Capture the cell that displays the provided text and extract its (x, y) central coordinate. 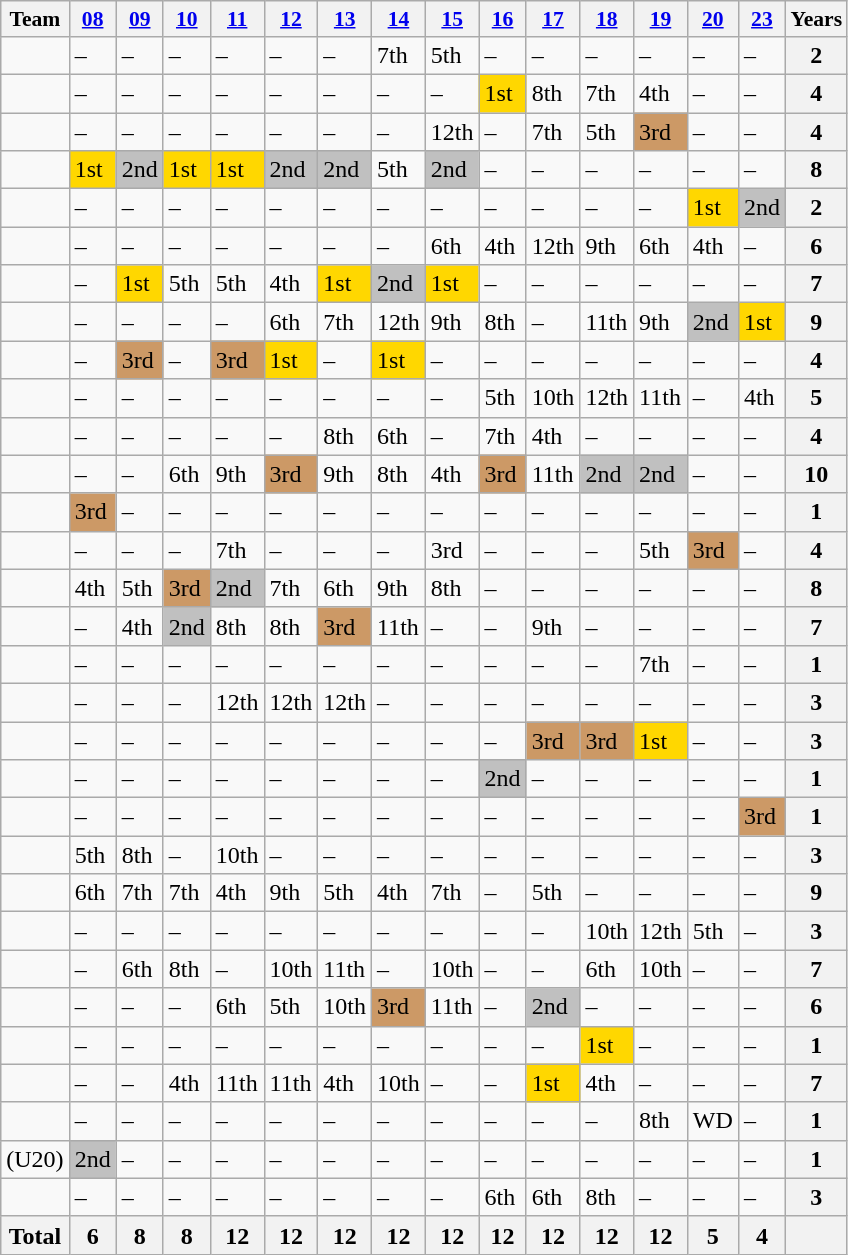
(U20) (35, 1159)
23 (762, 19)
Team (35, 19)
WD (712, 1121)
17 (553, 19)
Total (35, 1235)
15 (452, 19)
11 (237, 19)
18 (607, 19)
16 (502, 19)
09 (140, 19)
Years (816, 19)
19 (661, 19)
13 (345, 19)
20 (712, 19)
14 (399, 19)
08 (92, 19)
